Provide the (X, Y) coordinate of the cell's center where the given text is located.  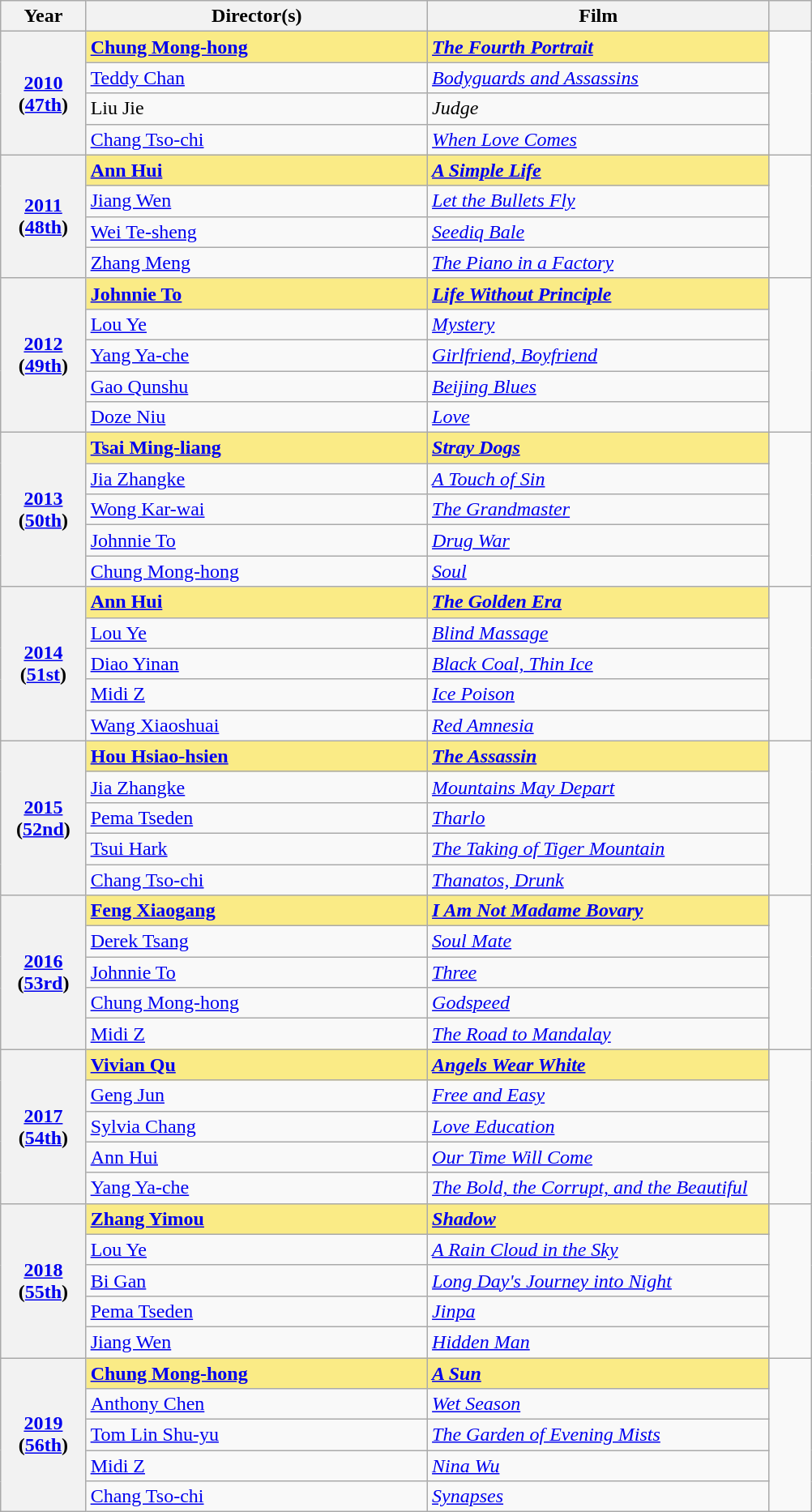
Mountains May Depart (598, 787)
Hidden Man (598, 1342)
Stray Dogs (598, 448)
The Assassin (598, 756)
Geng Jun (256, 1096)
Teddy Chan (256, 78)
Soul (598, 571)
Drug War (598, 540)
Girlfriend, Boyfriend (598, 355)
Doze Niu (256, 417)
Wei Te-sheng (256, 232)
Tharlo (598, 818)
Jinpa (598, 1311)
The Golden Era (598, 602)
Nina Wu (598, 1466)
Tom Lin Shu-yu (256, 1435)
Tsai Ming-liang (256, 448)
2015(52nd) (44, 818)
2016(53rd) (44, 972)
2013(50th) (44, 510)
A Rain Cloud in the Sky (598, 1249)
Shadow (598, 1219)
2010(47th) (44, 93)
Blind Massage (598, 633)
Beijing Blues (598, 387)
Our Time Will Come (598, 1157)
Seediq Bale (598, 232)
Liu Jie (256, 109)
2019(56th) (44, 1435)
Zhang Meng (256, 263)
When Love Comes (598, 139)
The Road to Mandalay (598, 1034)
A Touch of Sin (598, 479)
Red Amnesia (598, 725)
Soul Mate (598, 942)
Hou Hsiao-hsien (256, 756)
Love (598, 417)
The Taking of Tiger Mountain (598, 848)
A Sun (598, 1373)
Director(s) (256, 16)
Godspeed (598, 1003)
Let the Bullets Fly (598, 201)
Film (598, 16)
2017(54th) (44, 1126)
Black Coal, Thin Ice (598, 664)
2012(49th) (44, 355)
The Piano in a Factory (598, 263)
I Am Not Madame Bovary (598, 911)
Judge (598, 109)
The Garden of Evening Mists (598, 1435)
Zhang Yimou (256, 1219)
2014(51st) (44, 664)
Sylvia Chang (256, 1126)
The Grandmaster (598, 510)
Bi Gan (256, 1280)
Tsui Hark (256, 848)
Bodyguards and Assassins (598, 78)
Three (598, 972)
Long Day's Journey into Night (598, 1280)
Mystery (598, 324)
Synapses (598, 1497)
Ice Poison (598, 694)
Vivian Qu (256, 1065)
Wong Kar-wai (256, 510)
2011(48th) (44, 216)
Year (44, 16)
Wang Xiaoshuai (256, 725)
The Fourth Portrait (598, 47)
2018(55th) (44, 1280)
Gao Qunshu (256, 387)
Love Education (598, 1126)
Thanatos, Drunk (598, 879)
Angels Wear White (598, 1065)
The Bold, the Corrupt, and the Beautiful (598, 1188)
Wet Season (598, 1404)
Diao Yinan (256, 664)
Life Without Principle (598, 293)
A Simple Life (598, 170)
Feng Xiaogang (256, 911)
Derek Tsang (256, 942)
Anthony Chen (256, 1404)
Free and Easy (598, 1096)
